Scan for the cell matching the given text and deliver its [X, Y] coordinate at center. 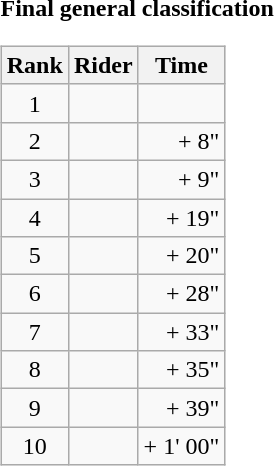
+ 1' 00" [182, 446]
+ 28" [182, 294]
Rank [34, 65]
+ 20" [182, 256]
8 [34, 370]
7 [34, 332]
Rider [103, 65]
+ 39" [182, 408]
10 [34, 446]
3 [34, 179]
4 [34, 217]
5 [34, 256]
6 [34, 294]
+ 35" [182, 370]
Time [182, 65]
+ 8" [182, 141]
+ 19" [182, 217]
+ 33" [182, 332]
9 [34, 408]
+ 9" [182, 179]
1 [34, 103]
2 [34, 141]
